Locate the cell with the specified text and output its [x, y] center coordinate. 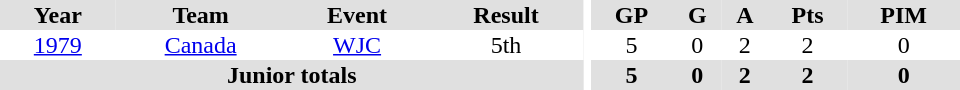
5th [506, 45]
PIM [904, 15]
WJC [358, 45]
Result [506, 15]
Team [201, 15]
Year [58, 15]
Junior totals [292, 75]
Pts [808, 15]
Canada [201, 45]
GP [631, 15]
1979 [58, 45]
Event [358, 15]
A [745, 15]
G [698, 15]
